Provide the (X, Y) coordinate of the cell's center where the given text is located.  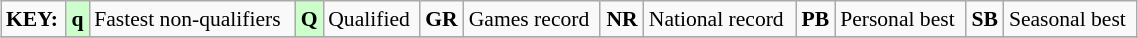
Games record (532, 19)
q (78, 19)
Personal best (900, 19)
Fastest non-qualifiers (192, 19)
Q (309, 19)
GR (442, 19)
National record (720, 19)
Qualified (371, 19)
SB (985, 19)
KEY: (34, 19)
Seasonal best (1070, 19)
PB (816, 19)
NR (622, 19)
